For the text-containing cell, return its midpoint in (x, y) coordinate format. 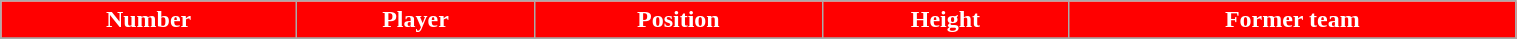
Height (946, 20)
Player (415, 20)
Former team (1292, 20)
Position (678, 20)
Number (149, 20)
